Locate the cell with the specified text and output its [x, y] center coordinate. 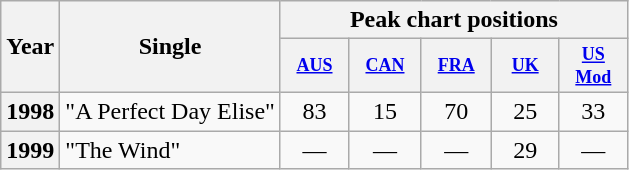
FRA [456, 66]
29 [525, 150]
70 [456, 111]
AUS [314, 66]
Peak chart positions [454, 20]
Year [30, 47]
US Mod [593, 66]
"The Wind" [170, 150]
Single [170, 47]
CAN [386, 66]
"A Perfect Day Elise" [170, 111]
1999 [30, 150]
15 [386, 111]
83 [314, 111]
UK [525, 66]
25 [525, 111]
1998 [30, 111]
33 [593, 111]
